Search for the cell housing the specified text and yield its (X, Y) center coordinate. 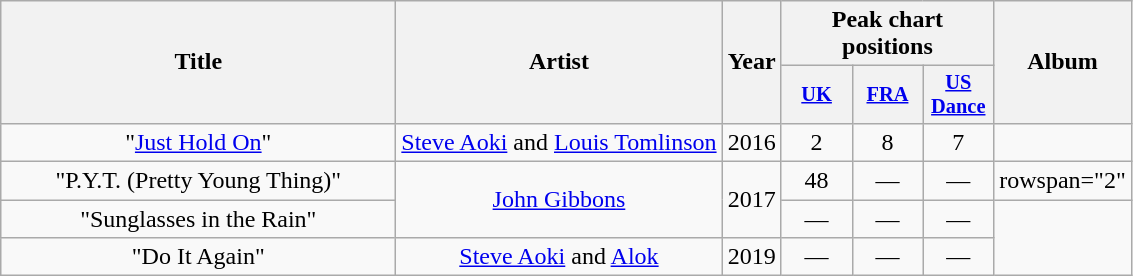
Steve Aoki and Alok (559, 257)
Artist (559, 62)
US Dance (958, 95)
"P.Y.T. (Pretty Young Thing)" (198, 181)
rowspan="2" (1063, 181)
John Gibbons (559, 200)
Steve Aoki and Louis Tomlinson (559, 142)
UK (816, 95)
2017 (752, 200)
48 (816, 181)
2 (816, 142)
"Sunglasses in the Rain" (198, 219)
7 (958, 142)
Year (752, 62)
Album (1063, 62)
2016 (752, 142)
Title (198, 62)
Peak chart positions (888, 34)
"Just Hold On" (198, 142)
"Do It Again" (198, 257)
FRA (888, 95)
8 (888, 142)
2019 (752, 257)
